Return [x, y] of the center of cell containing provided text 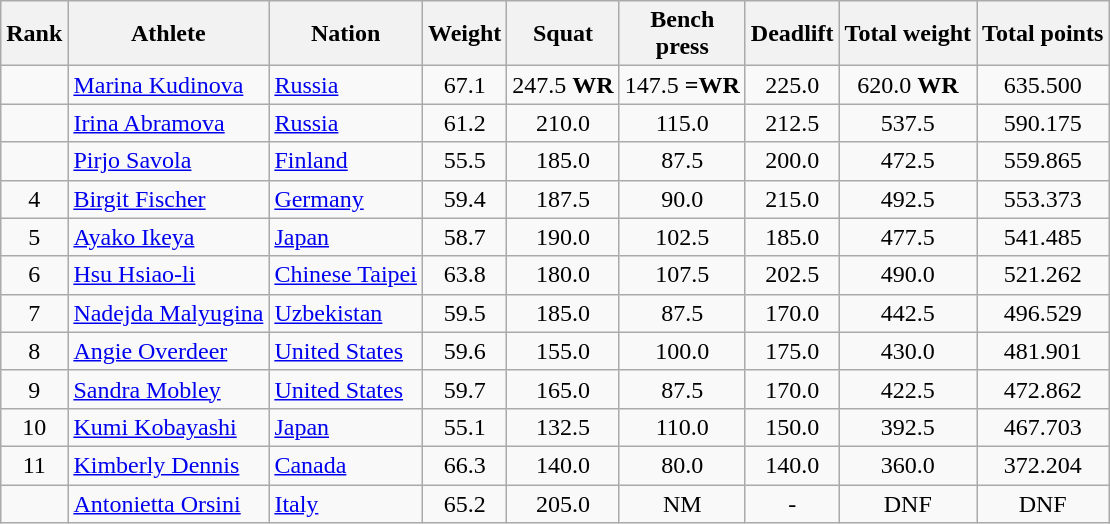
66.3 [464, 465]
Antonietta Orsini [168, 503]
521.262 [1043, 275]
Hsu Hsiao-li [168, 275]
59.5 [464, 313]
496.529 [1043, 313]
Benchpress [682, 34]
590.175 [1043, 123]
80.0 [682, 465]
55.1 [464, 427]
100.0 [682, 351]
107.5 [682, 275]
Marina Kudinova [168, 85]
180.0 [563, 275]
212.5 [792, 123]
Canada [346, 465]
Athlete [168, 34]
165.0 [563, 389]
147.5 =WR [682, 85]
63.8 [464, 275]
Italy [346, 503]
10 [34, 427]
200.0 [792, 161]
11 [34, 465]
7 [34, 313]
Kimberly Dennis [168, 465]
187.5 [563, 199]
Birgit Fischer [168, 199]
372.204 [1043, 465]
5 [34, 237]
492.5 [908, 199]
Uzbekistan [346, 313]
Rank [34, 34]
472.5 [908, 161]
4 [34, 199]
477.5 [908, 237]
442.5 [908, 313]
59.6 [464, 351]
- [792, 503]
115.0 [682, 123]
Deadlift [792, 34]
102.5 [682, 237]
430.0 [908, 351]
155.0 [563, 351]
Pirjo Savola [168, 161]
67.1 [464, 85]
132.5 [563, 427]
55.5 [464, 161]
472.862 [1043, 389]
620.0 WR [908, 85]
205.0 [563, 503]
481.901 [1043, 351]
553.373 [1043, 199]
Finland [346, 161]
Squat [563, 34]
360.0 [908, 465]
58.7 [464, 237]
Irina Abramova [168, 123]
8 [34, 351]
635.500 [1043, 85]
Ayako Ikeya [168, 237]
Sandra Mobley [168, 389]
6 [34, 275]
Nation [346, 34]
Total points [1043, 34]
215.0 [792, 199]
150.0 [792, 427]
559.865 [1043, 161]
210.0 [563, 123]
110.0 [682, 427]
59.4 [464, 199]
90.0 [682, 199]
Chinese Taipei [346, 275]
Total weight [908, 34]
190.0 [563, 237]
392.5 [908, 427]
541.485 [1043, 237]
Germany [346, 199]
Weight [464, 34]
Angie Overdeer [168, 351]
422.5 [908, 389]
Kumi Kobayashi [168, 427]
202.5 [792, 275]
225.0 [792, 85]
247.5 WR [563, 85]
490.0 [908, 275]
467.703 [1043, 427]
Nadejda Malyugina [168, 313]
175.0 [792, 351]
NM [682, 503]
59.7 [464, 389]
537.5 [908, 123]
65.2 [464, 503]
61.2 [464, 123]
9 [34, 389]
